Capture the cell that displays the provided text and extract its [X, Y] central coordinate. 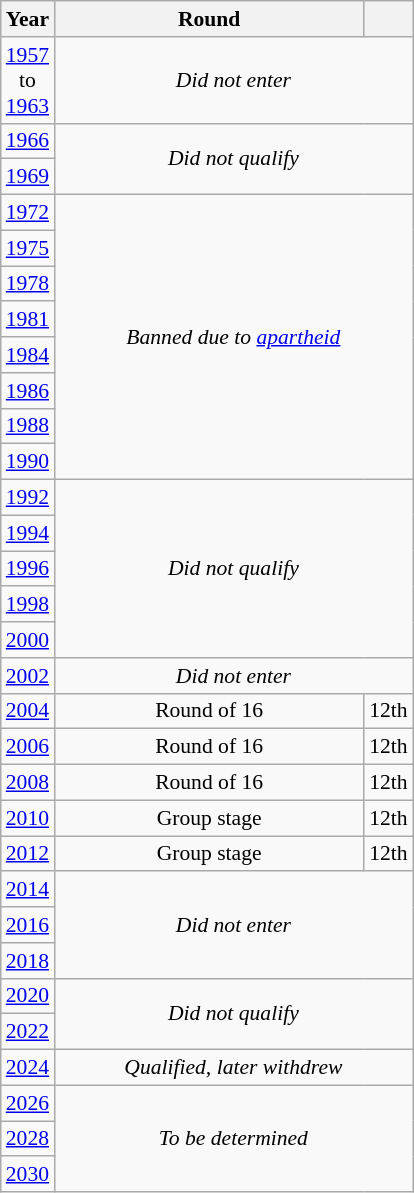
1986 [28, 391]
1984 [28, 355]
2030 [28, 1175]
1998 [28, 605]
1988 [28, 426]
2020 [28, 996]
2000 [28, 640]
2016 [28, 925]
2028 [28, 1139]
1969 [28, 177]
1975 [28, 248]
Round [209, 19]
2006 [28, 747]
1992 [28, 498]
2018 [28, 961]
1990 [28, 462]
2026 [28, 1103]
Banned due to apartheid [234, 338]
Qualified, later withdrew [234, 1068]
Year [28, 19]
To be determined [234, 1138]
1972 [28, 213]
2022 [28, 1032]
2010 [28, 818]
1978 [28, 284]
2024 [28, 1068]
1994 [28, 533]
1996 [28, 569]
1966 [28, 141]
2008 [28, 783]
1957to1963 [28, 80]
2012 [28, 854]
2014 [28, 890]
2004 [28, 711]
2002 [28, 676]
1981 [28, 320]
